For the text-containing cell, return its midpoint in (x, y) coordinate format. 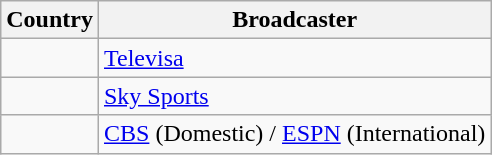
Broadcaster (294, 20)
Country (50, 20)
CBS (Domestic) / ESPN (International) (294, 134)
Televisa (294, 58)
Sky Sports (294, 96)
